Determine the (X, Y) coordinate at the center of the cell enclosing the given text.  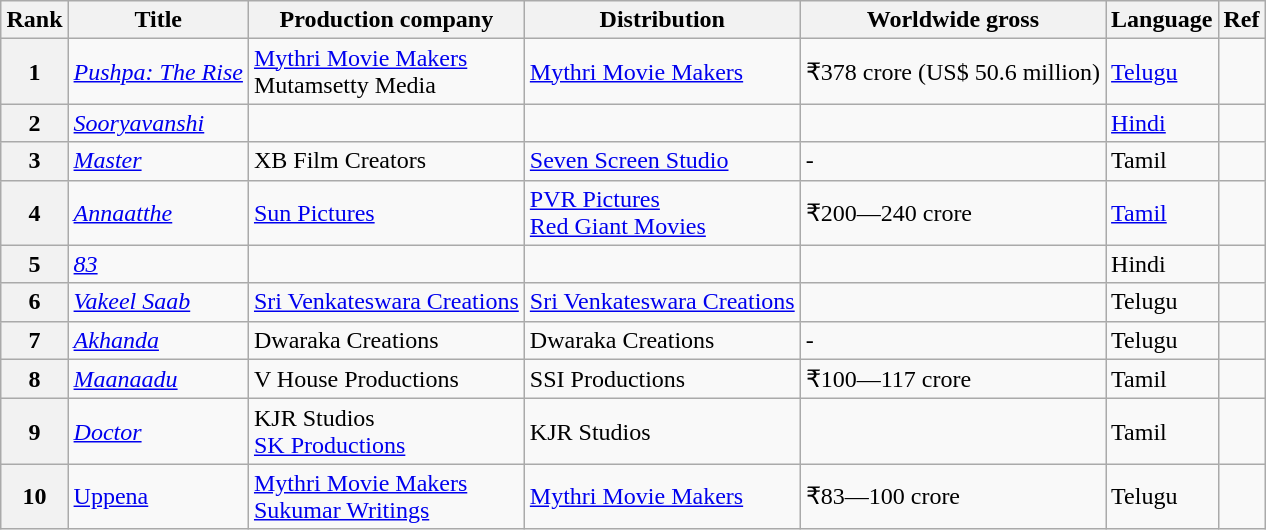
5 (34, 264)
Vakeel Saab (158, 302)
10 (34, 496)
Distribution (662, 20)
Mythri Movie MakersSukumar Writings (386, 496)
Ref (1242, 20)
Mythri Movie MakersMutamsetty Media (386, 72)
8 (34, 379)
Pushpa: The Rise (158, 72)
V House Productions (386, 379)
1 (34, 72)
SSI Productions (662, 379)
Annaatthe (158, 212)
3 (34, 161)
Seven Screen Studio (662, 161)
PVR PicturesRed Giant Movies (662, 212)
Sun Pictures (386, 212)
₹100—117 crore (952, 379)
Doctor (158, 432)
83 (158, 264)
₹378 crore (US$ 50.6 million) (952, 72)
XB Film Creators (386, 161)
Uppena (158, 496)
₹200—240 crore (952, 212)
KJR Studios (662, 432)
Production company (386, 20)
KJR StudiosSK Productions (386, 432)
Title (158, 20)
Maanaadu (158, 379)
2 (34, 123)
Akhanda (158, 340)
Sooryavanshi (158, 123)
Worldwide gross (952, 20)
Rank (34, 20)
9 (34, 432)
Language (1162, 20)
Master (158, 161)
4 (34, 212)
7 (34, 340)
₹83—100 crore (952, 496)
6 (34, 302)
